Extract the (x, y) coordinate from the center of the cell holding the provided text.  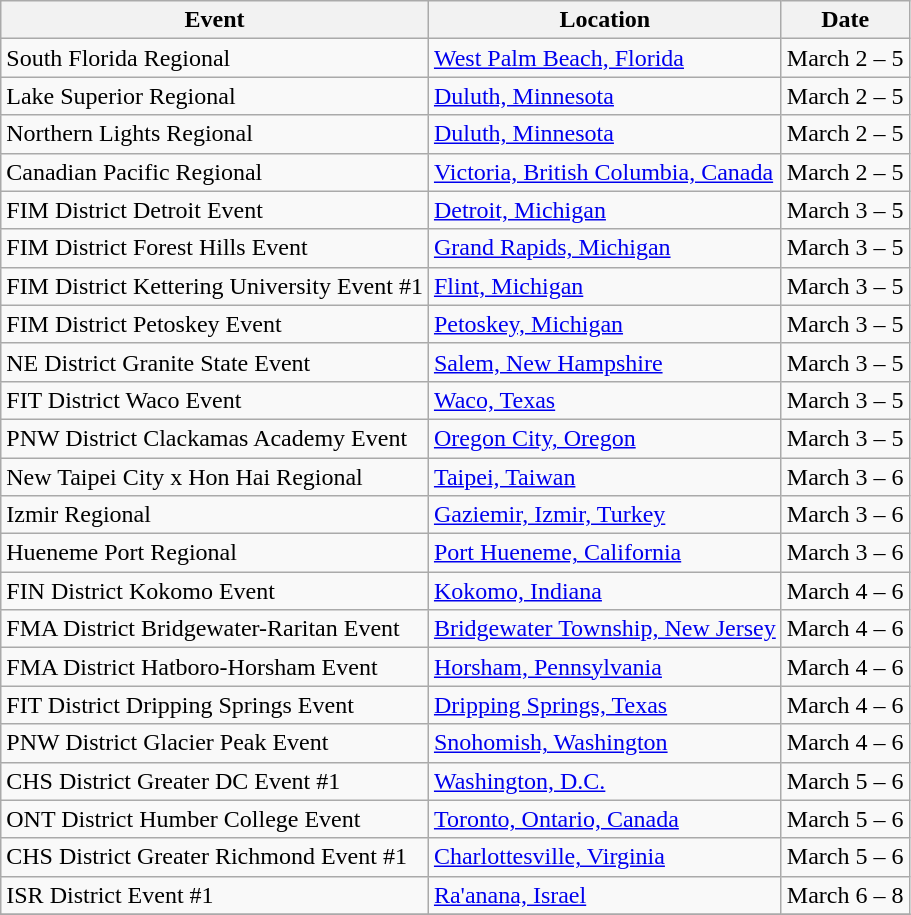
CHS District Greater Richmond Event #1 (215, 857)
Detroit, Michigan (604, 210)
Northern Lights Regional (215, 134)
South Florida Regional (215, 58)
Dripping Springs, Texas (604, 705)
Canadian Pacific Regional (215, 172)
Location (604, 20)
Salem, New Hampshire (604, 362)
FIT District Dripping Springs Event (215, 705)
FIM District Detroit Event (215, 210)
Washington, D.C. (604, 781)
West Palm Beach, Florida (604, 58)
PNW District Glacier Peak Event (215, 743)
FIT District Waco Event (215, 400)
Lake Superior Regional (215, 96)
Petoskey, Michigan (604, 324)
Ra'anana, Israel (604, 895)
Izmir Regional (215, 515)
New Taipei City x Hon Hai Regional (215, 477)
FIM District Petoskey Event (215, 324)
Port Hueneme, California (604, 553)
FMA District Hatboro-Horsham Event (215, 667)
Charlottesville, Virginia (604, 857)
Snohomish, Washington (604, 743)
Event (215, 20)
Gaziemir, Izmir, Turkey (604, 515)
CHS District Greater DC Event #1 (215, 781)
ONT District Humber College Event (215, 819)
ISR District Event #1 (215, 895)
FMA District Bridgewater-Raritan Event (215, 629)
Oregon City, Oregon (604, 438)
March 6 – 8 (845, 895)
Hueneme Port Regional (215, 553)
FIM District Kettering University Event #1 (215, 286)
Date (845, 20)
Flint, Michigan (604, 286)
FIN District Kokomo Event (215, 591)
Victoria, British Columbia, Canada (604, 172)
Horsham, Pennsylvania (604, 667)
Bridgewater Township, New Jersey (604, 629)
PNW District Clackamas Academy Event (215, 438)
Waco, Texas (604, 400)
Taipei, Taiwan (604, 477)
FIM District Forest Hills Event (215, 248)
Grand Rapids, Michigan (604, 248)
Toronto, Ontario, Canada (604, 819)
NE District Granite State Event (215, 362)
Kokomo, Indiana (604, 591)
